Output the (x, y) coordinate of the center of the cell containing the given text.  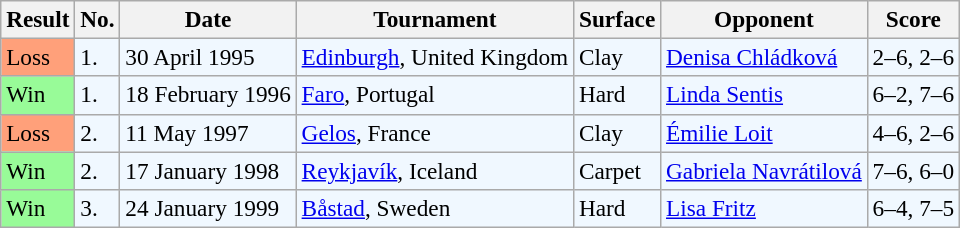
Linda Sentis (764, 95)
24 January 1999 (208, 208)
Score (913, 19)
Surface (618, 19)
Carpet (618, 170)
6–4, 7–5 (913, 208)
11 May 1997 (208, 133)
7–6, 6–0 (913, 170)
Opponent (764, 19)
Émilie Loit (764, 133)
3. (98, 208)
Faro, Portugal (434, 95)
6–2, 7–6 (913, 95)
Tournament (434, 19)
2–6, 2–6 (913, 57)
17 January 1998 (208, 170)
Båstad, Sweden (434, 208)
30 April 1995 (208, 57)
4–6, 2–6 (913, 133)
Lisa Fritz (764, 208)
Result (38, 19)
Edinburgh, United Kingdom (434, 57)
Date (208, 19)
18 February 1996 (208, 95)
Denisa Chládková (764, 57)
Gabriela Navrátilová (764, 170)
Reykjavík, Iceland (434, 170)
No. (98, 19)
Gelos, France (434, 133)
